Extract the (x, y) coordinate from the center of the cell holding the provided text.  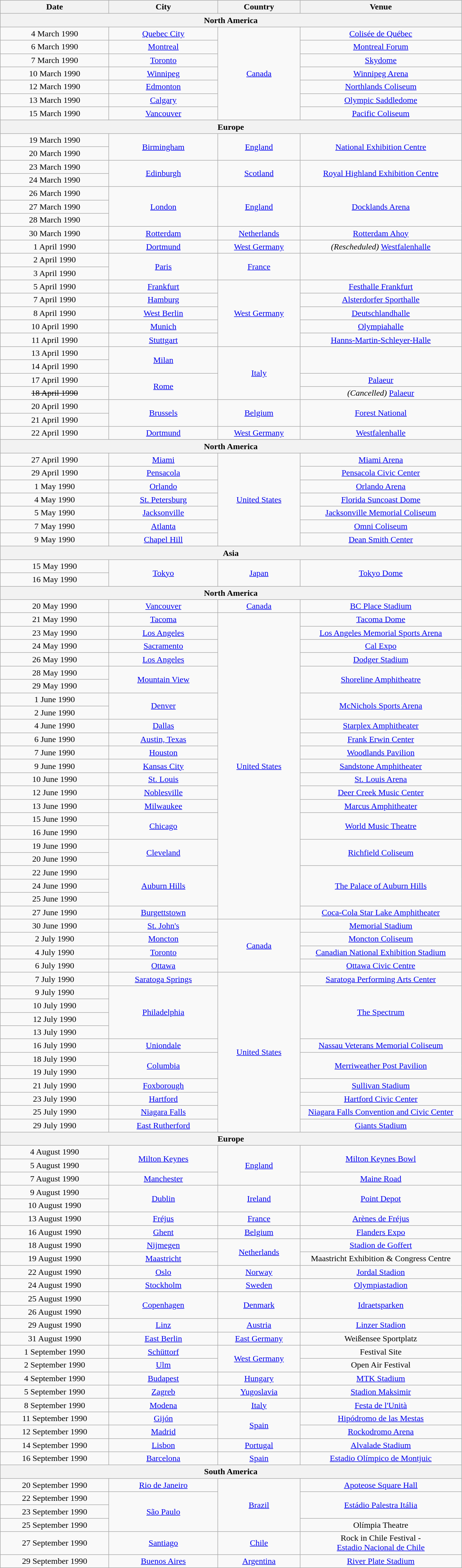
St. John's (164, 926)
Nijmegen (164, 1245)
Modena (164, 1405)
Richfield Coliseum (381, 853)
Deer Creek Music Center (381, 792)
12 June 1990 (55, 792)
Manchester (164, 1179)
Yugoslavia (259, 1392)
Quebec City (164, 34)
Mountain View (164, 679)
Saratoga Springs (164, 979)
Paris (164, 267)
Edinburgh (164, 174)
Estádio Palestra Itália (381, 1505)
26 May 1990 (55, 659)
13 July 1990 (55, 1032)
Buenos Aires (164, 1561)
31 August 1990 (55, 1339)
Chapel Hill (164, 539)
Orlando (164, 486)
Barcelona (164, 1458)
Giants Stadium (381, 1125)
Festa de l'Unità (381, 1405)
Houston (164, 753)
Hungary (259, 1378)
9 July 1990 (55, 992)
22 August 1990 (55, 1272)
Hipódromo de las Mestas (381, 1418)
30 June 1990 (55, 926)
Pensacola (164, 473)
Madrid (164, 1432)
29 September 1990 (55, 1561)
Miami Arena (381, 460)
21 April 1990 (55, 420)
Miami (164, 460)
Linzer Stadion (381, 1325)
4 September 1990 (55, 1378)
Florida Suncoast Dome (381, 500)
East Berlin (164, 1339)
Deutschlandhalle (381, 313)
18 July 1990 (55, 1059)
Santiago (164, 1543)
Cal Expo (381, 646)
Olympiastadion (381, 1285)
Fréjus (164, 1219)
29 August 1990 (55, 1325)
Ottawa Civic Centre (381, 966)
2 April 1990 (55, 260)
16 August 1990 (55, 1232)
5 August 1990 (55, 1165)
Dean Smith Center (381, 539)
19 March 1990 (55, 140)
Country (259, 7)
Alsterdorfer Sporthalle (381, 300)
Rome (164, 386)
The Spectrum (381, 1012)
Dublin (164, 1199)
McNichols Sports Arena (381, 706)
15 June 1990 (55, 819)
Columbia (164, 1066)
4 July 1990 (55, 952)
29 July 1990 (55, 1125)
Merriweather Post Pavilion (381, 1066)
20 May 1990 (55, 606)
14 September 1990 (55, 1445)
7 April 1990 (55, 300)
The Palace of Auburn Hills (381, 886)
26 August 1990 (55, 1312)
12 July 1990 (55, 1019)
Stuttgart (164, 340)
Montreal Forum (381, 47)
Rio de Janeiro (164, 1485)
Weißensee Sportplatz (381, 1339)
Alvalade Stadium (381, 1445)
6 June 1990 (55, 739)
World Music Theatre (381, 826)
West Berlin (164, 313)
10 June 1990 (55, 779)
Los Angeles Memorial Sports Arena (381, 633)
10 April 1990 (55, 326)
11 April 1990 (55, 340)
Atlanta (164, 526)
24 June 1990 (55, 886)
Woodlands Pavilion (381, 753)
26 March 1990 (55, 193)
6 March 1990 (55, 47)
Westfalenhalle (381, 433)
Foxborough (164, 1086)
Maine Road (381, 1179)
Stadion de Goffert (381, 1245)
Milan (164, 360)
Rock in Chile Festival -Estadio Nacional de Chile (381, 1543)
19 June 1990 (55, 846)
Northlands Coliseum (381, 87)
22 April 1990 (55, 433)
Pensacola Civic Center (381, 473)
4 May 1990 (55, 500)
24 August 1990 (55, 1285)
24 May 1990 (55, 646)
Festhalle Frankfurt (381, 287)
12 March 1990 (55, 87)
23 September 1990 (55, 1512)
Milton Keynes Bowl (381, 1159)
1 September 1990 (55, 1352)
2 September 1990 (55, 1365)
18 April 1990 (55, 393)
East Germany (259, 1339)
18 August 1990 (55, 1245)
Chile (259, 1543)
27 September 1990 (55, 1543)
Linz (164, 1325)
Rotterdam (164, 233)
Budapest (164, 1378)
Milton Keynes (164, 1159)
24 March 1990 (55, 180)
Hartford Civic Center (381, 1099)
25 August 1990 (55, 1299)
Zagreb (164, 1392)
City (164, 7)
22 June 1990 (55, 873)
Date (55, 7)
Gijón (164, 1418)
(Rescheduled) Westfalenhalle (381, 247)
22 September 1990 (55, 1498)
MTK Stadium (381, 1378)
27 April 1990 (55, 460)
8 September 1990 (55, 1405)
Nassau Veterans Memorial Coliseum (381, 1046)
9 May 1990 (55, 539)
Docklands Arena (381, 207)
8 April 1990 (55, 313)
Jordal Stadion (381, 1272)
14 April 1990 (55, 366)
Skydome (381, 60)
Frankfurt (164, 287)
(Cancelled) Palaeur (381, 393)
13 April 1990 (55, 353)
Palaeur (381, 380)
Arènes de Fréjus (381, 1219)
Denver (164, 706)
Sacramento (164, 646)
Ghent (164, 1232)
Olympic Saddledome (381, 100)
5 April 1990 (55, 287)
Copenhagen (164, 1305)
Sullivan Stadium (381, 1086)
16 July 1990 (55, 1046)
29 April 1990 (55, 473)
Venue (381, 7)
7 June 1990 (55, 753)
21 May 1990 (55, 620)
23 July 1990 (55, 1099)
Open Air Festival (381, 1365)
Brussels (164, 413)
25 July 1990 (55, 1112)
Pacific Coliseum (381, 113)
Noblesville (164, 792)
Starplex Amphitheater (381, 726)
Marcus Amphitheater (381, 806)
12 September 1990 (55, 1432)
Jacksonville (164, 513)
Festival Site (381, 1352)
20 June 1990 (55, 859)
1 June 1990 (55, 699)
Canadian National Exhibition Stadium (381, 952)
16 September 1990 (55, 1458)
Colisée de Québec (381, 34)
6 July 1990 (55, 966)
28 May 1990 (55, 673)
Olímpia Theatre (381, 1525)
St. Louis (164, 779)
Ireland (259, 1199)
7 May 1990 (55, 526)
15 March 1990 (55, 113)
2 June 1990 (55, 713)
15 May 1990 (55, 566)
Burgettstown (164, 912)
Ulm (164, 1365)
10 March 1990 (55, 73)
Lisbon (164, 1445)
Apoteose Square Hall (381, 1485)
Hanns-Martin-Schleyer-Halle (381, 340)
Maastricht Exhibition & Congress Centre (381, 1259)
7 August 1990 (55, 1179)
Idraetsparken (381, 1305)
Uniondale (164, 1046)
Tokyo (164, 573)
Frank Erwin Center (381, 739)
Tacoma (164, 620)
Hartford (164, 1099)
Flanders Expo (381, 1232)
1 April 1990 (55, 247)
4 June 1990 (55, 726)
7 March 1990 (55, 60)
10 August 1990 (55, 1205)
National Exhibition Centre (381, 147)
27 June 1990 (55, 912)
East Rutherford (164, 1125)
Orlando Arena (381, 486)
South America (231, 1472)
3 April 1990 (55, 273)
Moncton (164, 939)
21 July 1990 (55, 1086)
9 June 1990 (55, 766)
Dallas (164, 726)
Niagara Falls Convention and Civic Center (381, 1112)
16 May 1990 (55, 579)
St. Petersburg (164, 500)
Calgary (164, 100)
Stadion Maksimir (381, 1392)
7 July 1990 (55, 979)
19 July 1990 (55, 1072)
Edmonton (164, 87)
Forest National (381, 413)
Asia (231, 553)
13 June 1990 (55, 806)
4 March 1990 (55, 34)
30 March 1990 (55, 233)
11 September 1990 (55, 1418)
Ottawa (164, 966)
Austin, Texas (164, 739)
Austria (259, 1325)
Memorial Stadium (381, 926)
Royal Highland Exhibition Centre (381, 174)
28 March 1990 (55, 220)
Auburn Hills (164, 886)
Brazil (259, 1505)
Norway (259, 1272)
Olympiahalle (381, 326)
Portugal (259, 1445)
Munich (164, 326)
Rockodromo Arena (381, 1432)
20 September 1990 (55, 1485)
Moncton Coliseum (381, 939)
Chicago (164, 826)
Estadio Olímpico de Montjuic (381, 1458)
Denmark (259, 1305)
St. Louis Arena (381, 779)
São Paulo (164, 1512)
Montreal (164, 47)
Dodger Stadium (381, 659)
25 September 1990 (55, 1525)
Sweden (259, 1285)
Winnipeg (164, 73)
Stockholm (164, 1285)
20 April 1990 (55, 407)
Milwaukee (164, 806)
1 May 1990 (55, 486)
10 July 1990 (55, 1005)
13 August 1990 (55, 1219)
London (164, 207)
20 March 1990 (55, 153)
Jacksonville Memorial Coliseum (381, 513)
Rotterdam Ahoy (381, 233)
Philadelphia (164, 1012)
Birmingham (164, 147)
Maastricht (164, 1259)
17 April 1990 (55, 380)
Shoreline Amphitheatre (381, 679)
Saratoga Performing Arts Center (381, 979)
Argentina (259, 1561)
5 September 1990 (55, 1392)
23 March 1990 (55, 167)
23 May 1990 (55, 633)
19 August 1990 (55, 1259)
Hamburg (164, 300)
27 March 1990 (55, 207)
4 August 1990 (55, 1152)
Tacoma Dome (381, 620)
Coca-Cola Star Lake Amphitheater (381, 912)
5 May 1990 (55, 513)
Tokyo Dome (381, 573)
16 June 1990 (55, 833)
Niagara Falls (164, 1112)
9 August 1990 (55, 1192)
25 June 1990 (55, 899)
Japan (259, 573)
Winnipeg Arena (381, 73)
River Plate Stadium (381, 1561)
Scotland (259, 174)
29 May 1990 (55, 686)
Cleveland (164, 853)
Schüttorf (164, 1352)
Sandstone Amphitheater (381, 766)
2 July 1990 (55, 939)
Kansas City (164, 766)
BC Place Stadium (381, 606)
Point Depot (381, 1199)
Oslo (164, 1272)
13 March 1990 (55, 100)
Omni Coliseum (381, 526)
